Locate the cell with the specified text and output its [X, Y] center coordinate. 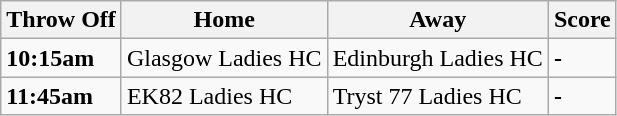
EK82 Ladies HC [224, 96]
Edinburgh Ladies HC [438, 58]
Tryst 77 Ladies HC [438, 96]
10:15am [62, 58]
Score [582, 20]
Glasgow Ladies HC [224, 58]
Home [224, 20]
Throw Off [62, 20]
Away [438, 20]
11:45am [62, 96]
